Return (X, Y) of the center of cell containing provided text 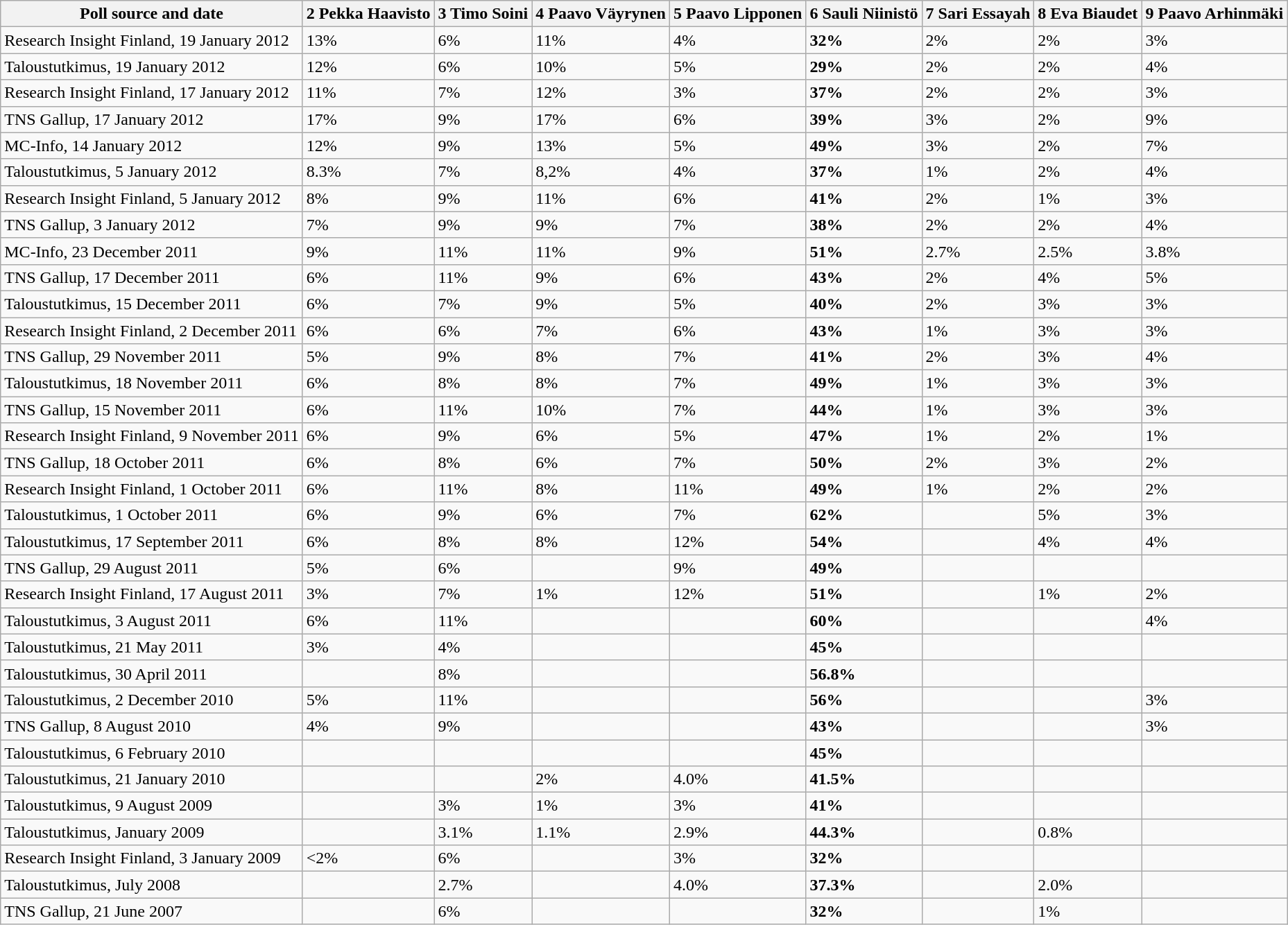
Research Insight Finland, 2 December 2011 (151, 331)
62% (864, 515)
2.9% (737, 832)
Taloustutkimus, 19 January 2012 (151, 67)
Research Insight Finland, 17 January 2012 (151, 93)
7 Sari Essayah (978, 14)
9 Paavo Arhinmäki (1214, 14)
5 Paavo Lipponen (737, 14)
0.8% (1088, 832)
50% (864, 462)
38% (864, 225)
41.5% (864, 779)
Taloustutkimus, 21 May 2011 (151, 647)
TNS Gallup, 17 December 2011 (151, 277)
TNS Gallup, 29 November 2011 (151, 357)
3.8% (1214, 251)
Taloustutkimus, 15 December 2011 (151, 304)
Taloustutkimus, 3 August 2011 (151, 621)
Taloustutkimus, January 2009 (151, 832)
6 Sauli Niinistö (864, 14)
Taloustutkimus, 5 January 2012 (151, 172)
56.8% (864, 673)
<2% (368, 858)
TNS Gallup, 17 January 2012 (151, 119)
TNS Gallup, 3 January 2012 (151, 225)
Taloustutkimus, July 2008 (151, 885)
2.0% (1088, 885)
2.5% (1088, 251)
2 Pekka Haavisto (368, 14)
Research Insight Finland, 3 January 2009 (151, 858)
Research Insight Finland, 5 January 2012 (151, 198)
44% (864, 410)
Poll source and date (151, 14)
8.3% (368, 172)
47% (864, 436)
Research Insight Finland, 19 January 2012 (151, 40)
MC-Info, 14 January 2012 (151, 146)
29% (864, 67)
3.1% (483, 832)
Research Insight Finland, 9 November 2011 (151, 436)
TNS Gallup, 15 November 2011 (151, 410)
1.1% (601, 832)
MC-Info, 23 December 2011 (151, 251)
56% (864, 700)
3 Timo Soini (483, 14)
Taloustutkimus, 30 April 2011 (151, 673)
60% (864, 621)
Research Insight Finland, 17 August 2011 (151, 594)
Taloustutkimus, 1 October 2011 (151, 515)
39% (864, 119)
TNS Gallup, 21 June 2007 (151, 911)
Research Insight Finland, 1 October 2011 (151, 489)
37.3% (864, 885)
Taloustutkimus, 17 September 2011 (151, 542)
Taloustutkimus, 2 December 2010 (151, 700)
54% (864, 542)
4 Paavo Väyrynen (601, 14)
40% (864, 304)
Taloustutkimus, 18 November 2011 (151, 383)
TNS Gallup, 29 August 2011 (151, 568)
8 Eva Biaudet (1088, 14)
44.3% (864, 832)
Taloustutkimus, 6 February 2010 (151, 752)
TNS Gallup, 8 August 2010 (151, 726)
Taloustutkimus, 21 January 2010 (151, 779)
TNS Gallup, 18 October 2011 (151, 462)
Taloustutkimus, 9 August 2009 (151, 806)
8,2% (601, 172)
